Search for the cell housing the specified text and yield its [x, y] center coordinate. 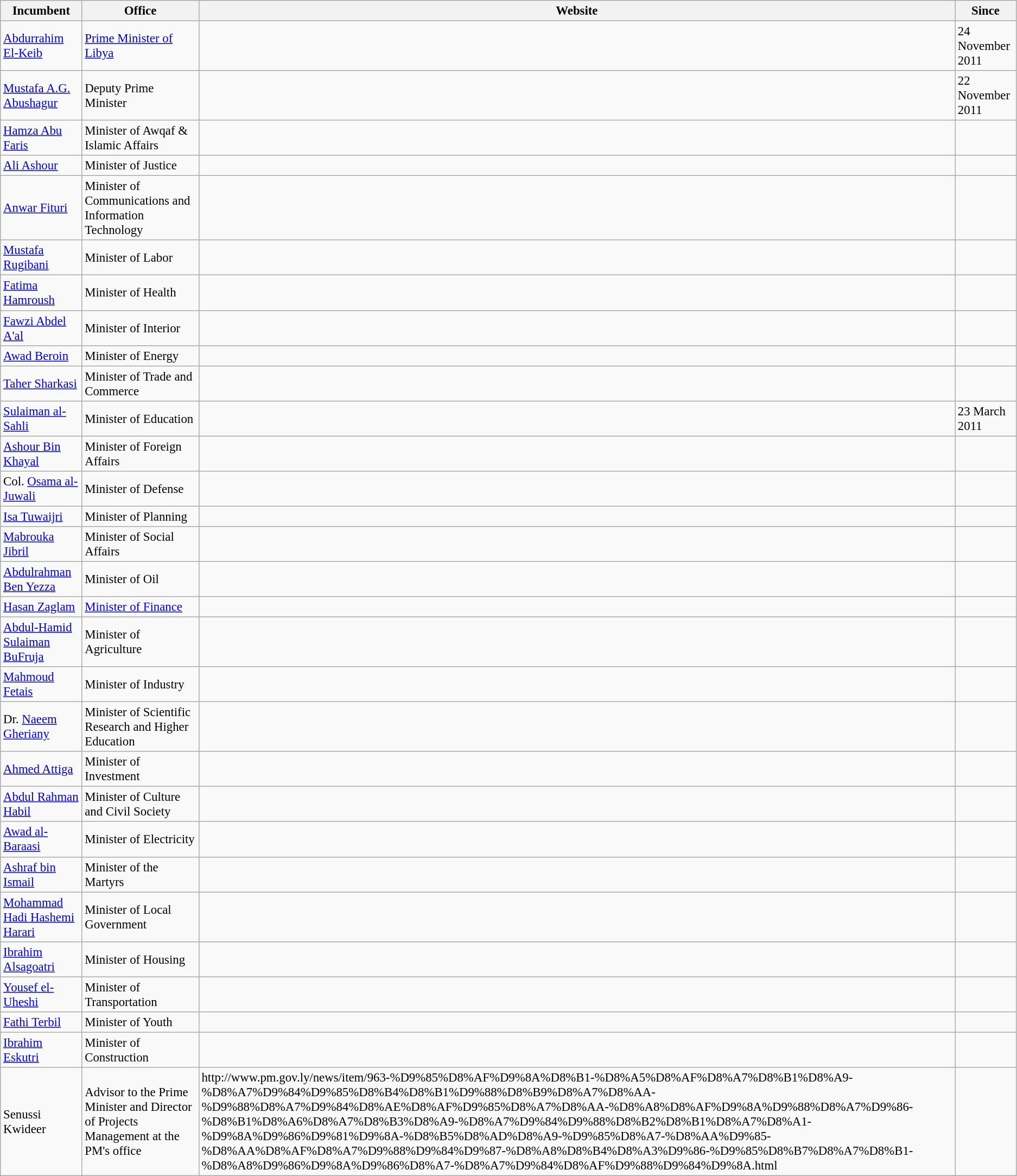
Minister of Defense [140, 489]
Minister of Awqaf & Islamic Affairs [140, 138]
Mabrouka Jibril [41, 544]
Minister of Transportation [140, 995]
Minister of Health [140, 293]
Minister of Culture and Civil Society [140, 805]
Mustafa A.G. Abushagur [41, 96]
Minister of Investment [140, 769]
Yousef el-Uheshi [41, 995]
Fatima Hamroush [41, 293]
Minister of Justice [140, 166]
Abdul-Hamid Sulaiman BuFruja [41, 642]
Minister of Industry [140, 684]
Minister of Scientific Research and Higher Education [140, 727]
Ashour Bin Khayal [41, 454]
Minister of Communications and Information Technology [140, 208]
Mustafa Rugibani [41, 257]
Minister of Trade and Commerce [140, 383]
Senussi Kwideer [41, 1122]
Since [986, 11]
Ahmed Attiga [41, 769]
Minister of Finance [140, 607]
Hamza Abu Faris [41, 138]
Mahmoud Fetais [41, 684]
Ali Ashour [41, 166]
Minister of Labor [140, 257]
Minister of Energy [140, 356]
23 March 2011 [986, 418]
Sulaiman al-Sahli [41, 418]
Incumbent [41, 11]
Dr. Naeem Gheriany [41, 727]
Awad al-Baraasi [41, 839]
Minister of Local Government [140, 917]
Abdulrahman Ben Yezza [41, 579]
Prime Minister of Libya [140, 46]
Minister of Interior [140, 328]
Minister of Oil [140, 579]
Col. Osama al-Juwali [41, 489]
Deputy Prime Minister [140, 96]
Minister of the Martyrs [140, 874]
Mohammad Hadi Hashemi Harari [41, 917]
Minister of Housing [140, 959]
Minister of Construction [140, 1050]
Minister of Electricity [140, 839]
Advisor to the Prime Minister and Director of Projects Management at the PM's office [140, 1122]
Hasan Zaglam [41, 607]
Minister of Social Affairs [140, 544]
Taher Sharkasi [41, 383]
Minister of Youth [140, 1022]
Fawzi Abdel A'al [41, 328]
Awad Beroin [41, 356]
Ibrahim Alsagoatri [41, 959]
Minister of Planning [140, 516]
Abdurrahim El-Keib [41, 46]
Fathi Terbil [41, 1022]
22 November 2011 [986, 96]
Ibrahim Eskutri [41, 1050]
Website [576, 11]
Abdul Rahman Habil [41, 805]
24 November 2011 [986, 46]
Isa Tuwaijri [41, 516]
Ashraf bin Ismail [41, 874]
Office [140, 11]
Minister of Foreign Affairs [140, 454]
Anwar Fituri [41, 208]
Minister of Education [140, 418]
Minister of Agriculture [140, 642]
